From the cell containing the given text, extract its center point as [X, Y] coordinate. 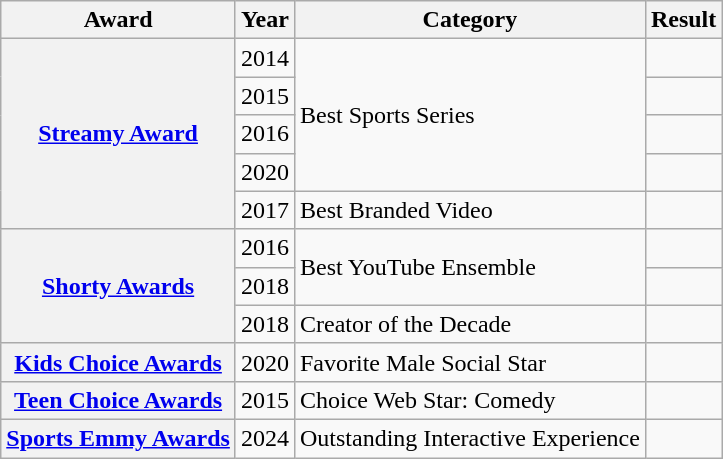
Choice Web Star: Comedy [470, 400]
2024 [264, 438]
Year [264, 20]
Category [470, 20]
Streamy Award [118, 134]
Best Sports Series [470, 115]
Best Branded Video [470, 210]
Sports Emmy Awards [118, 438]
Teen Choice Awards [118, 400]
Award [118, 20]
2017 [264, 210]
2014 [264, 58]
Best YouTube Ensemble [470, 267]
Kids Choice Awards [118, 362]
Result [683, 20]
Creator of the Decade [470, 324]
Shorty Awards [118, 286]
Outstanding Interactive Experience [470, 438]
Favorite Male Social Star [470, 362]
